Return the [X, Y] coordinate for the center point of the cell that contains the specified text.  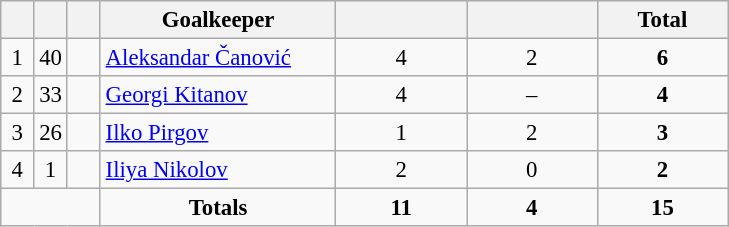
Iliya Nikolov [218, 170]
0 [532, 170]
26 [50, 133]
11 [402, 208]
Total [662, 20]
Ilko Pirgov [218, 133]
15 [662, 208]
Totals [218, 208]
Aleksandar Čanović [218, 58]
Georgi Kitanov [218, 95]
33 [50, 95]
– [532, 95]
Goalkeeper [218, 20]
40 [50, 58]
6 [662, 58]
